From the cell containing the given text, extract its center point as (x, y) coordinate. 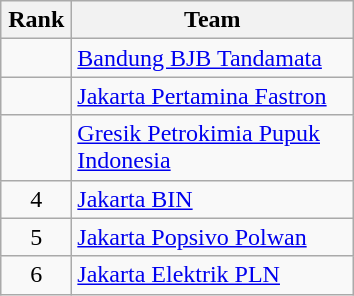
Jakarta Pertamina Fastron (212, 96)
6 (36, 275)
Gresik Petrokimia Pupuk Indonesia (212, 148)
Team (212, 20)
5 (36, 237)
Bandung BJB Tandamata (212, 58)
Jakarta Popsivo Polwan (212, 237)
4 (36, 199)
Jakarta Elektrik PLN (212, 275)
Rank (36, 20)
Jakarta BIN (212, 199)
